Provide the (X, Y) coordinate of the cell's center where the given text is located.  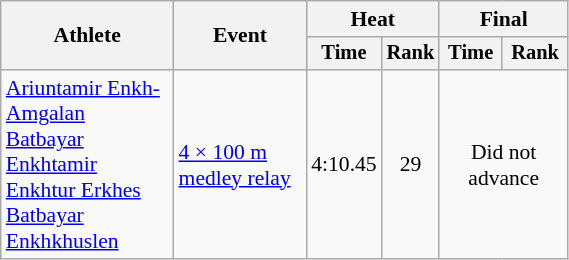
Athlete (88, 36)
4:10.45 (344, 164)
Ariuntamir Enkh-AmgalanBatbayar Enkhtamir Enkhtur Erkhes Batbayar Enkhkhuslen (88, 164)
4 × 100 m medley relay (240, 164)
29 (411, 164)
Did not advance (504, 164)
Final (504, 19)
Event (240, 36)
Heat (372, 19)
